Output the [X, Y] coordinate of the center of the cell containing the given text.  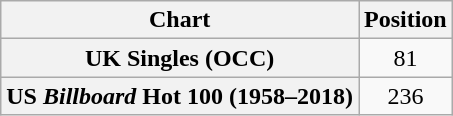
81 [405, 58]
236 [405, 96]
UK Singles (OCC) [180, 58]
Position [405, 20]
Chart [180, 20]
US Billboard Hot 100 (1958–2018) [180, 96]
